Find where the given text appears and provide that cell's center as (X, Y) coordinate. 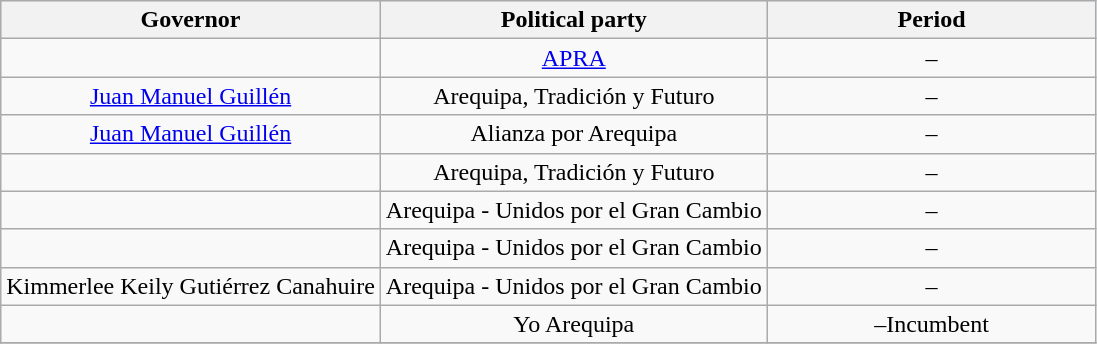
Kimmerlee Keily Gutiérrez Canahuire (191, 286)
APRA (574, 58)
Political party (574, 20)
Yo Arequipa (574, 324)
–Incumbent (931, 324)
Governor (191, 20)
Period (931, 20)
Alianza por Arequipa (574, 134)
